Determine the [X, Y] coordinate at the center of the cell enclosing the given text.  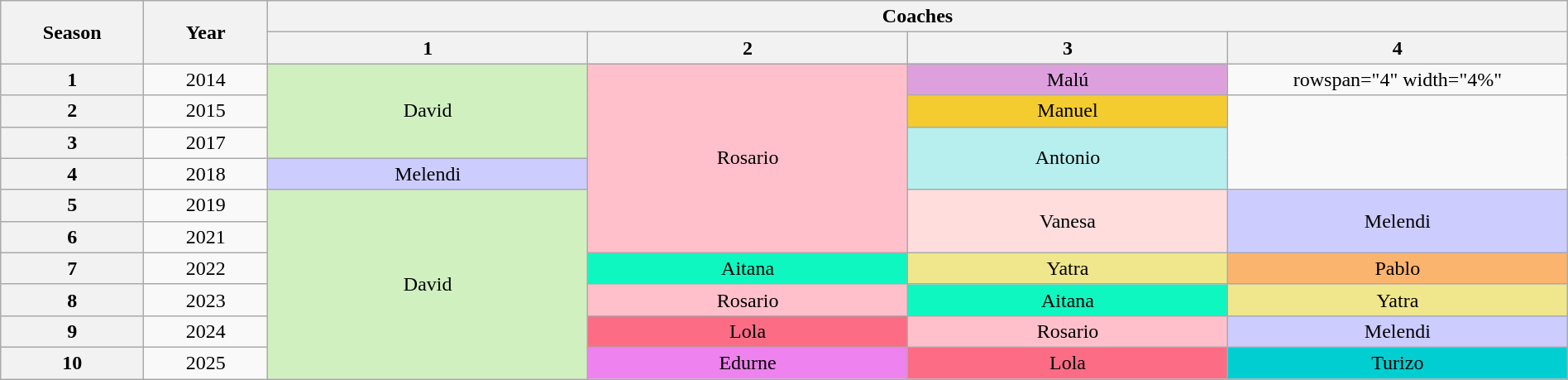
6 [73, 237]
rowspan="4" width="4%" [1398, 79]
Coaches [918, 17]
2014 [206, 79]
Edurne [748, 363]
9 [73, 331]
2015 [206, 111]
8 [73, 300]
Vanesa [1068, 221]
Season [73, 32]
2018 [206, 174]
Turizo [1398, 363]
Malú [1068, 79]
Antonio [1068, 158]
5 [73, 205]
2024 [206, 331]
2017 [206, 142]
2023 [206, 300]
2019 [206, 205]
7 [73, 268]
Pablo [1398, 268]
Year [206, 32]
Manuel [1068, 111]
2021 [206, 237]
10 [73, 363]
2025 [206, 363]
2022 [206, 268]
